Return [x, y] of the center of cell containing provided text 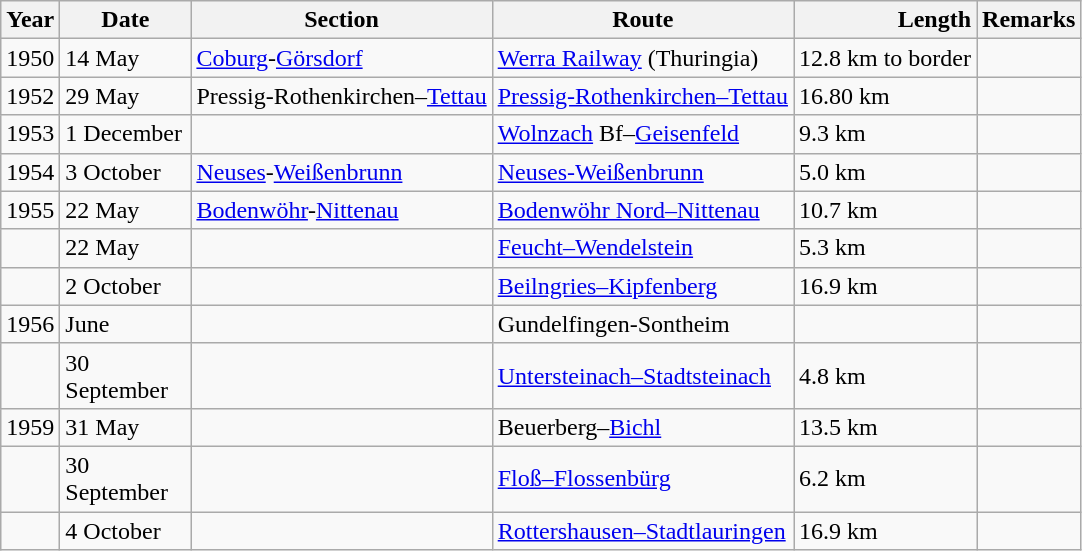
Section [342, 20]
Year [30, 20]
Beilngries–Kipfenberg [642, 286]
6.2 km [886, 478]
Untersteinach–Stadtsteinach [642, 376]
1954 [30, 172]
12.8 km to border [886, 58]
3 October [126, 172]
Remarks [1029, 20]
13.5 km [886, 427]
5.3 km [886, 248]
1953 [30, 134]
Floß–Flossenbürg [642, 478]
Date [126, 20]
1 December [126, 134]
Length [886, 20]
14 May [126, 58]
2 October [126, 286]
Coburg-Görsdorf [342, 58]
9.3 km [886, 134]
29 May [126, 96]
Wolnzach Bf–Geisenfeld [642, 134]
1950 [30, 58]
10.7 km [886, 210]
4 October [126, 531]
Bodenwöhr Nord–Nittenau [642, 210]
4.8 km [886, 376]
Gundelfingen-Sontheim [642, 324]
5.0 km [886, 172]
1959 [30, 427]
June [126, 324]
Rottershausen–Stadtlauringen [642, 531]
Beuerberg–Bichl [642, 427]
1956 [30, 324]
1952 [30, 96]
31 May [126, 427]
Route [642, 20]
16.80 km [886, 96]
1955 [30, 210]
Bodenwöhr-Nittenau [342, 210]
Feucht–Wendelstein [642, 248]
Werra Railway (Thuringia) [642, 58]
